Locate the cell with the specified text and output its (x, y) center coordinate. 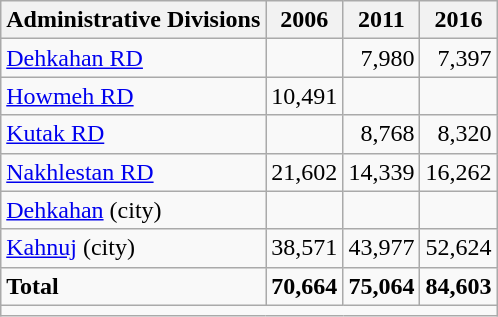
Total (134, 286)
Administrative Divisions (134, 20)
Dehkahan (city) (134, 210)
38,571 (304, 248)
8,768 (382, 134)
Kutak RD (134, 134)
Dehkahan RD (134, 58)
8,320 (458, 134)
7,397 (458, 58)
2011 (382, 20)
21,602 (304, 172)
43,977 (382, 248)
2016 (458, 20)
84,603 (458, 286)
7,980 (382, 58)
2006 (304, 20)
Nakhlestan RD (134, 172)
10,491 (304, 96)
52,624 (458, 248)
75,064 (382, 286)
14,339 (382, 172)
Howmeh RD (134, 96)
Kahnuj (city) (134, 248)
70,664 (304, 286)
16,262 (458, 172)
